Search for the cell housing the specified text and yield its [X, Y] center coordinate. 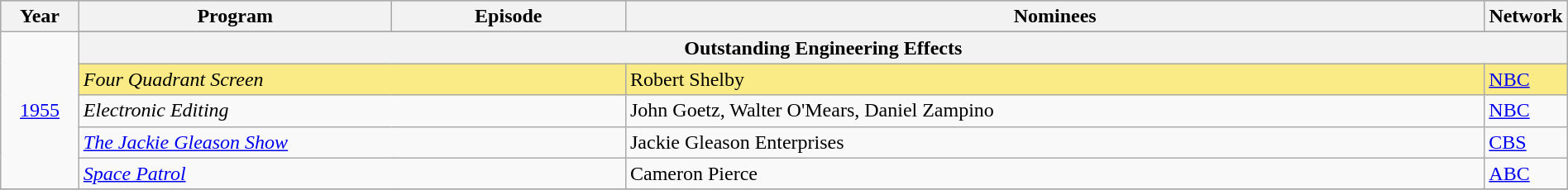
Year [40, 17]
John Goetz, Walter O'Mears, Daniel Zampino [1054, 111]
Episode [508, 17]
1955 [40, 111]
Outstanding Engineering Effects [823, 48]
Network [1526, 17]
Program [235, 17]
CBS [1526, 142]
The Jackie Gleason Show [352, 142]
Jackie Gleason Enterprises [1054, 142]
Space Patrol [352, 173]
Electronic Editing [352, 111]
Robert Shelby [1054, 79]
Cameron Pierce [1054, 173]
Nominees [1054, 17]
Four Quadrant Screen [352, 79]
ABC [1526, 173]
